Extract the [x, y] coordinate from the center of the cell holding the provided text.  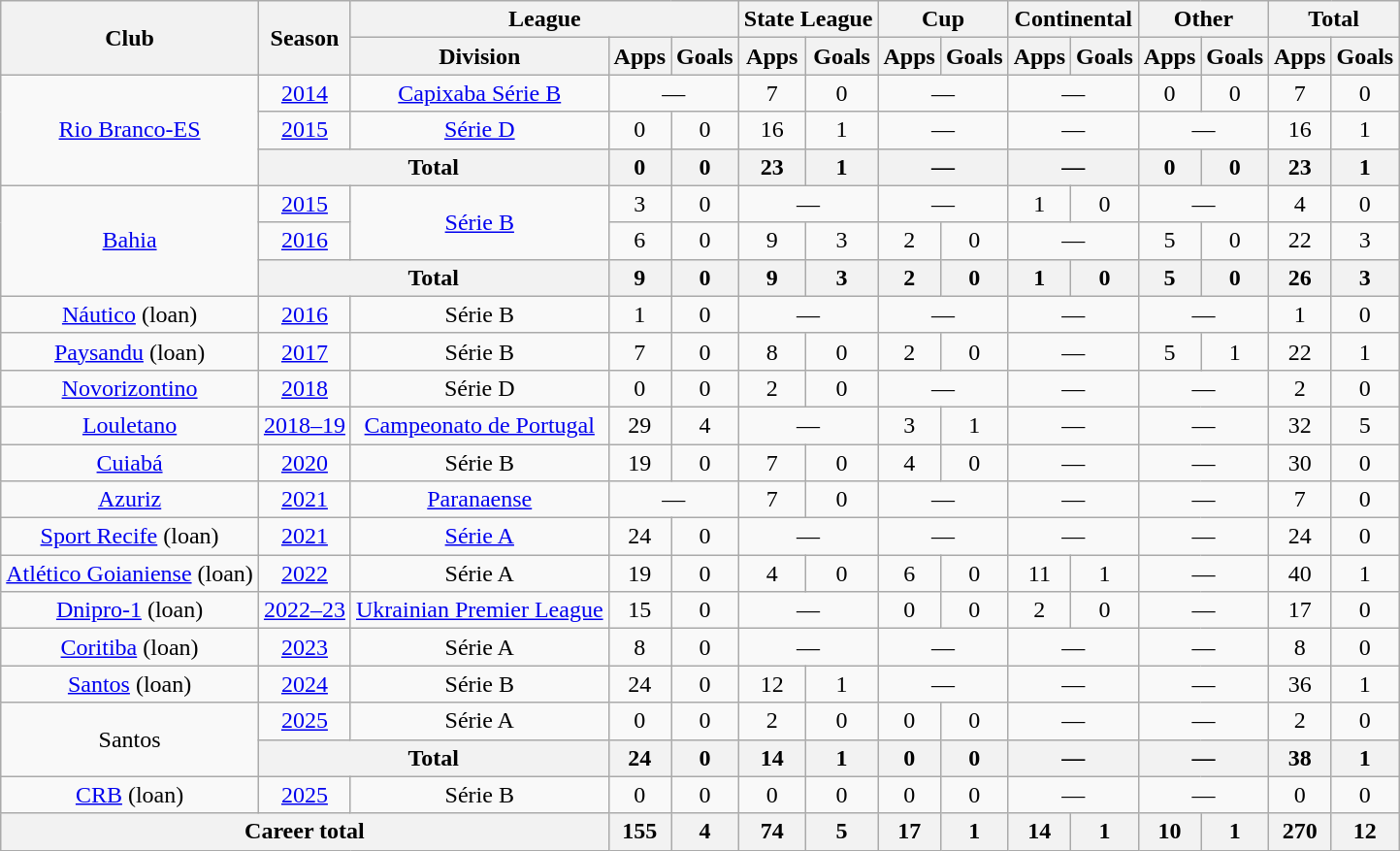
Continental [1073, 19]
2018–19 [305, 425]
Campeonato de Portugal [479, 425]
Bahia [130, 241]
Rio Branco-ES [130, 130]
Coritiba (loan) [130, 647]
2017 [305, 351]
Season [305, 38]
Novorizontino [130, 388]
Náutico (loan) [130, 314]
Paranaense [479, 500]
2014 [305, 93]
30 [1300, 463]
Atlético Goianiense (loan) [130, 573]
Other [1203, 19]
2022–23 [305, 610]
26 [1300, 278]
2024 [305, 684]
2020 [305, 463]
Ukrainian Premier League [479, 610]
Career total [305, 832]
Club [130, 38]
Capixaba Série B [479, 93]
Cuiabá [130, 463]
38 [1300, 758]
Santos (loan) [130, 684]
Santos [130, 739]
36 [1300, 684]
74 [772, 832]
32 [1300, 425]
Division [479, 56]
15 [639, 610]
CRB (loan) [130, 795]
10 [1169, 832]
2018 [305, 388]
2022 [305, 573]
Dnipro-1 (loan) [130, 610]
155 [639, 832]
Paysandu (loan) [130, 351]
Cup [943, 19]
29 [639, 425]
Louletano [130, 425]
11 [1039, 573]
State League [808, 19]
Sport Recife (loan) [130, 537]
270 [1300, 832]
Azuriz [130, 500]
League [544, 19]
40 [1300, 573]
2023 [305, 647]
